Return [X, Y] of the center of cell containing provided text 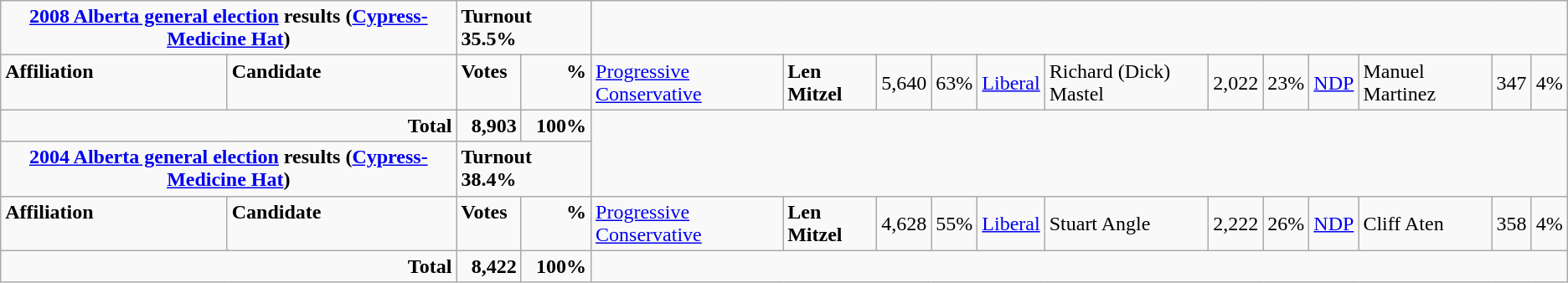
2004 Alberta general election results (Cypress-Medicine Hat) [229, 169]
Turnout 35.5% [524, 28]
Stuart Angle [1126, 223]
63% [955, 82]
4,628 [905, 223]
358 [1511, 223]
Manuel Martinez [1426, 82]
Turnout 38.4% [524, 169]
55% [955, 223]
2008 Alberta general election results (Cypress-Medicine Hat) [229, 28]
26% [1287, 223]
Cliff Aten [1426, 223]
23% [1287, 82]
2,022 [1236, 82]
Richard (Dick) Mastel [1126, 82]
8,422 [489, 266]
2,222 [1236, 223]
347 [1511, 82]
5,640 [905, 82]
8,903 [489, 126]
